Provide the (X, Y) coordinate of the cell's center where the given text is located.  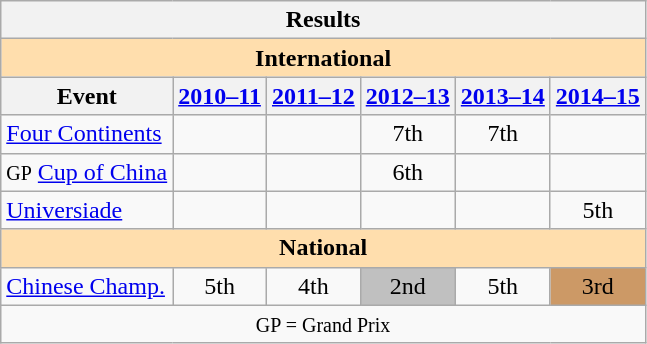
2012–13 (408, 96)
GP Cup of China (87, 172)
Chinese Champ. (87, 286)
Four Continents (87, 134)
Universiade (87, 210)
GP = Grand Prix (324, 324)
National (324, 248)
2011–12 (313, 96)
2014–15 (598, 96)
2013–14 (502, 96)
International (324, 58)
2010–11 (220, 96)
6th (408, 172)
2nd (408, 286)
3rd (598, 286)
4th (313, 286)
Event (87, 96)
Results (324, 20)
